For the text-containing cell, return its midpoint in [X, Y] coordinate format. 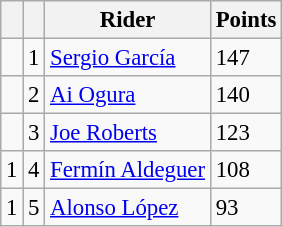
Joe Roberts [128, 133]
3 [34, 133]
Rider [128, 20]
123 [246, 133]
2 [34, 95]
147 [246, 58]
Fermín Aldeguer [128, 170]
140 [246, 95]
93 [246, 208]
Ai Ogura [128, 95]
108 [246, 170]
4 [34, 170]
Alonso López [128, 208]
5 [34, 208]
Points [246, 20]
Sergio García [128, 58]
